Locate the cell with the specified text and output its [x, y] center coordinate. 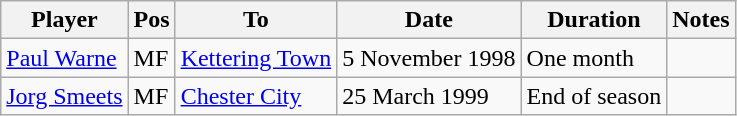
To [256, 20]
25 March 1999 [429, 96]
Date [429, 20]
Notes [701, 20]
Player [64, 20]
5 November 1998 [429, 58]
Kettering Town [256, 58]
Paul Warne [64, 58]
Pos [152, 20]
One month [594, 58]
Duration [594, 20]
Jorg Smeets [64, 96]
End of season [594, 96]
Chester City [256, 96]
